For the text-containing cell, return its midpoint in [x, y] coordinate format. 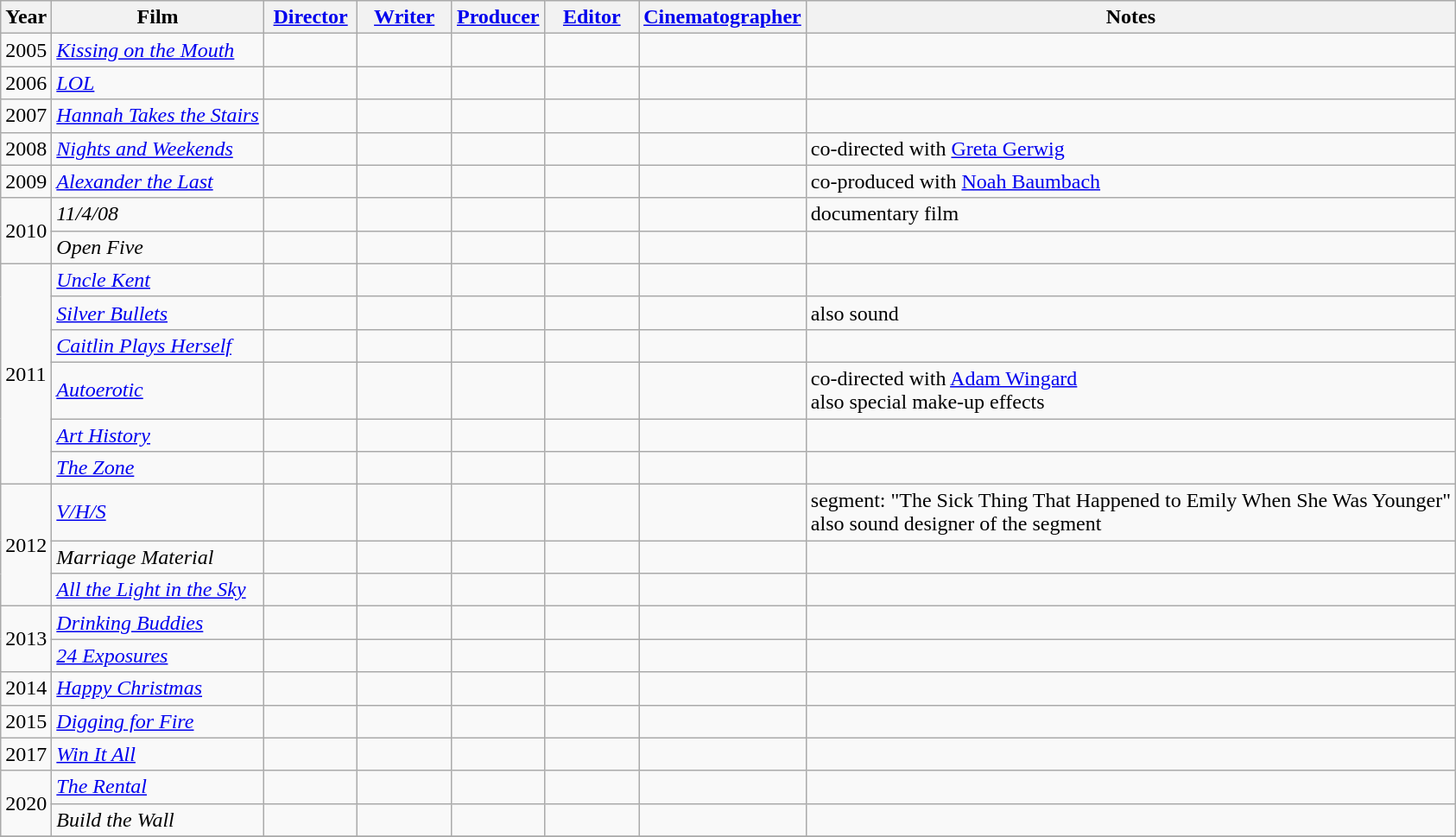
2011 [26, 373]
Film [158, 17]
All the Light in the Sky [158, 590]
Digging for Fire [158, 721]
Year [26, 17]
Writer [404, 17]
Win It All [158, 754]
Art History [158, 434]
Marriage Material [158, 557]
Producer [497, 17]
2014 [26, 688]
2015 [26, 721]
2020 [26, 803]
2012 [26, 546]
2006 [26, 83]
Happy Christmas [158, 688]
Hannah Takes the Stairs [158, 116]
co-directed with Adam Wingardalso special make-up effects [1130, 390]
also sound [1130, 313]
Nights and Weekends [158, 149]
Uncle Kent [158, 280]
Drinking Buddies [158, 623]
co-directed with Greta Gerwig [1130, 149]
segment: "The Sick Thing That Happened to Emily When She Was Younger"also sound designer of the segment [1130, 513]
Notes [1130, 17]
Caitlin Plays Herself [158, 346]
documentary film [1130, 214]
Open Five [158, 247]
The Zone [158, 468]
Autoerotic [158, 390]
Kissing on the Mouth [158, 50]
Editor [592, 17]
24 Exposures [158, 656]
Cinematographer [723, 17]
Build the Wall [158, 820]
2007 [26, 116]
V/H/S [158, 513]
2013 [26, 639]
Director [311, 17]
2008 [26, 149]
LOL [158, 83]
co-produced with Noah Baumbach [1130, 181]
Alexander the Last [158, 181]
Silver Bullets [158, 313]
11/4/08 [158, 214]
2010 [26, 231]
2009 [26, 181]
2005 [26, 50]
2017 [26, 754]
The Rental [158, 787]
